Locate the cell with the specified text and output its [X, Y] center coordinate. 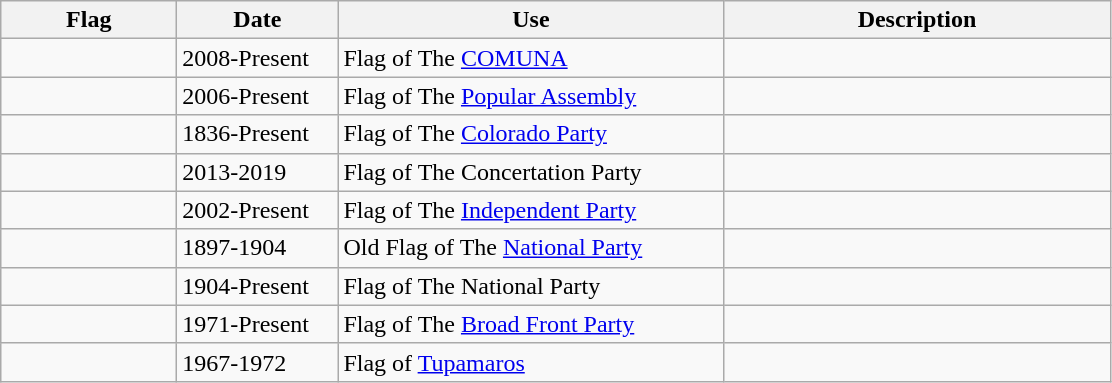
Flag of The Colorado Party [531, 134]
1897-1904 [258, 248]
Flag of The Popular Assembly [531, 96]
1904-Present [258, 286]
Flag of Tupamaros [531, 362]
Flag [89, 20]
Flag of The Concertation Party [531, 172]
Old Flag of The National Party [531, 248]
Flag of The Independent Party [531, 210]
2013-2019 [258, 172]
1836-Present [258, 134]
Date [258, 20]
1971-Present [258, 324]
Flag of The COMUNA [531, 58]
1967-1972 [258, 362]
Flag of The Broad Front Party [531, 324]
Use [531, 20]
Flag of The National Party [531, 286]
2006-Present [258, 96]
Description [917, 20]
2002-Present [258, 210]
2008-Present [258, 58]
